From the cell containing the given text, extract its center point as [x, y] coordinate. 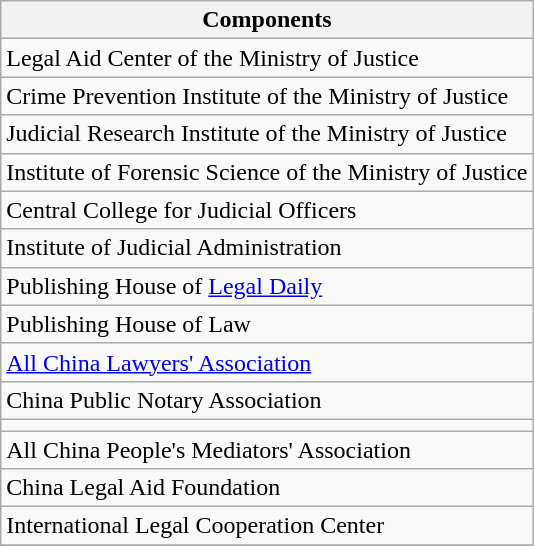
Components [267, 20]
All China People's Mediators' Association [267, 449]
China Public Notary Association [267, 400]
Publishing House of Law [267, 324]
International Legal Cooperation Center [267, 526]
Central College for Judicial Officers [267, 210]
Judicial Research Institute of the Ministry of Justice [267, 134]
Crime Prevention Institute of the Ministry of Justice [267, 96]
China Legal Aid Foundation [267, 488]
Institute of Judicial Administration [267, 248]
Legal Aid Center of the Ministry of Justice [267, 58]
All China Lawyers' Association [267, 362]
Publishing House of Legal Daily [267, 286]
Institute of Forensic Science of the Ministry of Justice [267, 172]
